Determine the [X, Y] coordinate at the center of the cell enclosing the given text.  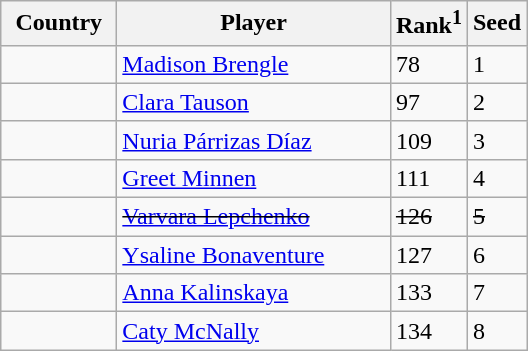
Varvara Lepchenko [254, 217]
134 [428, 331]
126 [428, 217]
97 [428, 102]
Anna Kalinskaya [254, 293]
Caty McNally [254, 331]
133 [428, 293]
Madison Brengle [254, 64]
2 [496, 102]
78 [428, 64]
109 [428, 140]
3 [496, 140]
6 [496, 255]
Ysaline Bonaventure [254, 255]
111 [428, 178]
8 [496, 331]
Seed [496, 24]
Player [254, 24]
Clara Tauson [254, 102]
5 [496, 217]
4 [496, 178]
1 [496, 64]
Greet Minnen [254, 178]
Nuria Párrizas Díaz [254, 140]
127 [428, 255]
Country [59, 24]
7 [496, 293]
Rank1 [428, 24]
